Capture the cell that displays the provided text and extract its (X, Y) central coordinate. 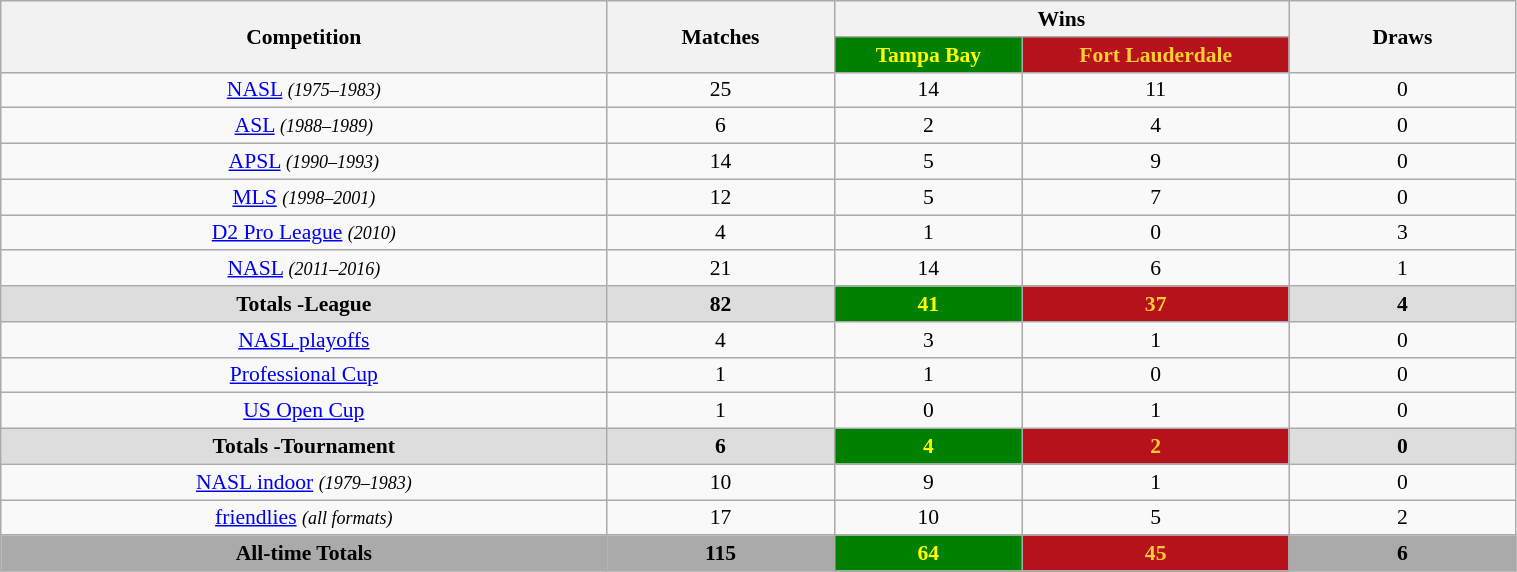
12 (720, 197)
Tampa Bay (928, 55)
45 (1156, 554)
MLS (1998–2001) (304, 197)
D2 Pro League (2010) (304, 233)
NASL (1975–1983) (304, 90)
Matches (720, 36)
Fort Lauderdale (1156, 55)
Draws (1402, 36)
NASL indoor (1979–1983) (304, 482)
21 (720, 269)
Competition (304, 36)
All-time Totals (304, 554)
Professional Cup (304, 375)
7 (1156, 197)
37 (1156, 304)
NASL (2011–2016) (304, 269)
ASL (1988–1989) (304, 126)
Wins (1062, 19)
115 (720, 554)
17 (720, 518)
41 (928, 304)
25 (720, 90)
11 (1156, 90)
US Open Cup (304, 411)
friendlies (all formats) (304, 518)
64 (928, 554)
APSL (1990–1993) (304, 162)
82 (720, 304)
NASL playoffs (304, 340)
Totals -Tournament (304, 447)
Totals -League (304, 304)
